For the text-containing cell, return its midpoint in [x, y] coordinate format. 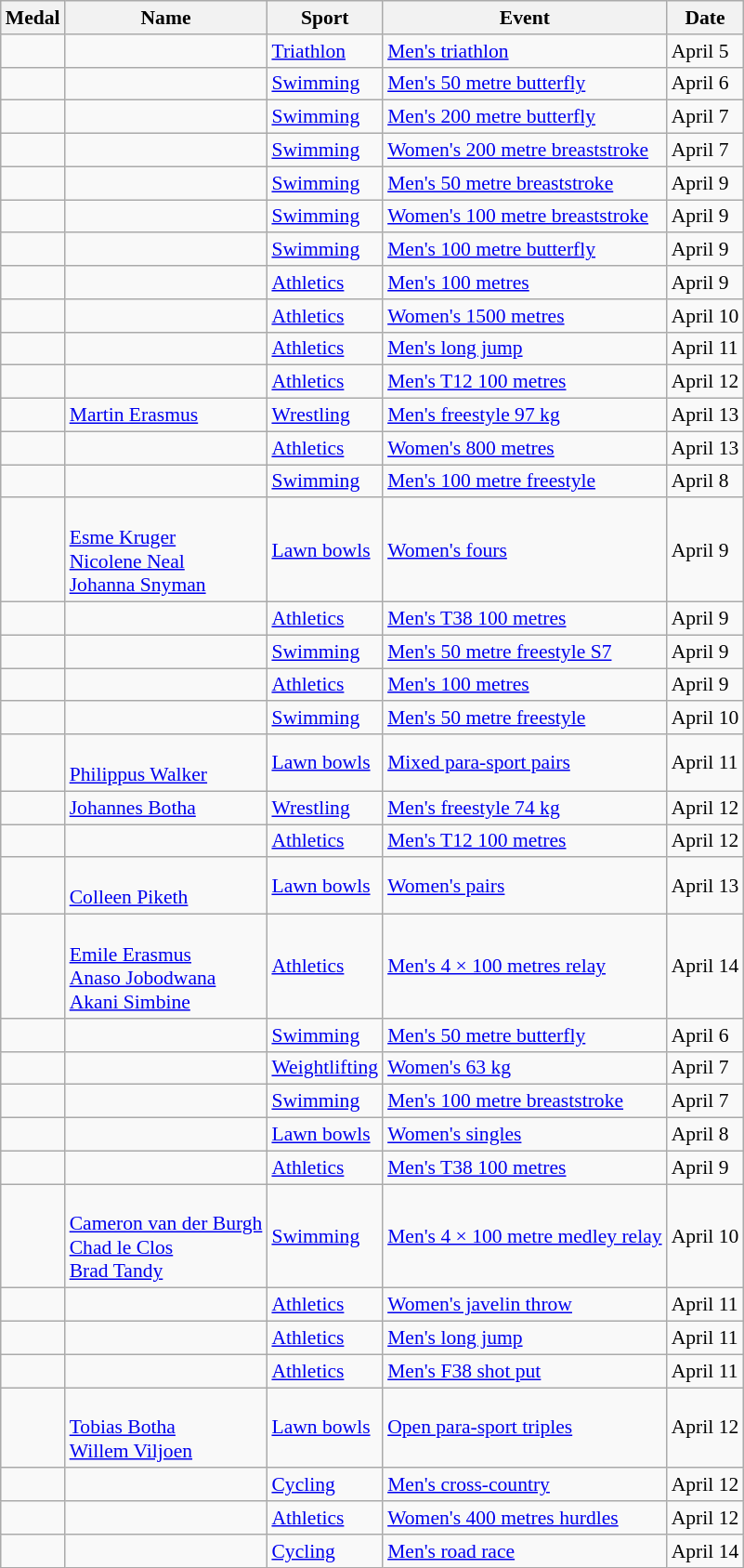
Men's 50 metre freestyle S7 [525, 652]
April 5 [706, 51]
Emile Erasmus Anaso Jobodwana Akani Simbine [166, 967]
Esme Kruger Nicolene Neal Johanna Snyman [166, 550]
Men's freestyle 74 kg [525, 808]
Women's javelin throw [525, 1305]
Women's 100 metre breaststroke [525, 217]
Women's 200 metre breaststroke [525, 151]
Men's 100 metre butterfly [525, 250]
Cameron van der Burgh Chad le Clos Brad Tandy [166, 1236]
Women's 63 kg [525, 1068]
Date [706, 18]
Men's cross-country [525, 1485]
Mixed para-sport pairs [525, 762]
Men's 100 metre breaststroke [525, 1101]
Women's 800 metres [525, 448]
Men's 100 metre freestyle [525, 481]
Men's F38 shot put [525, 1371]
Medal [33, 18]
Men's freestyle 97 kg [525, 415]
Johannes Botha [166, 808]
Men's road race [525, 1551]
Event [525, 18]
Tobias Botha Willem Viljoen [166, 1428]
Women's 400 metres hurdles [525, 1518]
Women's 1500 metres [525, 316]
Weightlifting [325, 1068]
Men's 50 metre freestyle [525, 718]
Philippus Walker [166, 762]
Men's 200 metre butterfly [525, 117]
Women's fours [525, 550]
Sport [325, 18]
Triathlon [325, 51]
Men's 4 × 100 metres relay [525, 967]
Men's triathlon [525, 51]
Women's singles [525, 1135]
Name [166, 18]
Women's pairs [525, 887]
Men's 50 metre breaststroke [525, 183]
Martin Erasmus [166, 415]
Open para-sport triples [525, 1428]
Men's 4 × 100 metre medley relay [525, 1236]
Colleen Piketh [166, 887]
